Find where the given text appears and provide that cell's center as (X, Y) coordinate. 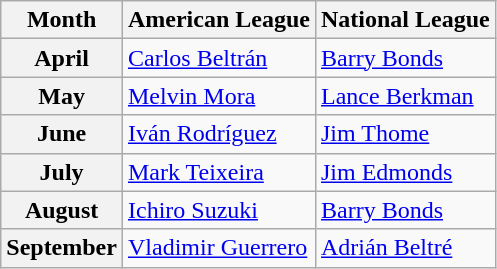
May (62, 96)
April (62, 58)
August (62, 210)
Jim Edmonds (405, 172)
National League (405, 20)
Month (62, 20)
Ichiro Suzuki (218, 210)
American League (218, 20)
July (62, 172)
Mark Teixeira (218, 172)
Iván Rodríguez (218, 134)
Vladimir Guerrero (218, 248)
Lance Berkman (405, 96)
September (62, 248)
Adrián Beltré (405, 248)
June (62, 134)
Carlos Beltrán (218, 58)
Jim Thome (405, 134)
Melvin Mora (218, 96)
